Return [X, Y] of the center of cell containing provided text 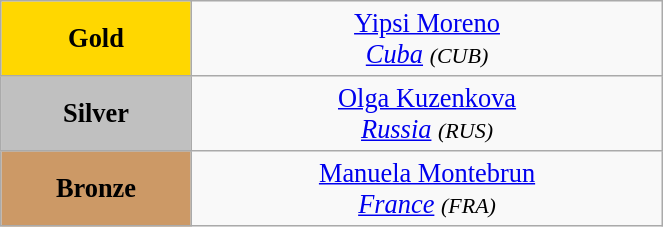
Silver [96, 112]
Gold [96, 38]
Olga KuzenkovaRussia (RUS) [427, 112]
Yipsi MorenoCuba (CUB) [427, 38]
Manuela MontebrunFrance (FRA) [427, 188]
Bronze [96, 188]
